Extract the [X, Y] coordinate from the center of the cell holding the provided text.  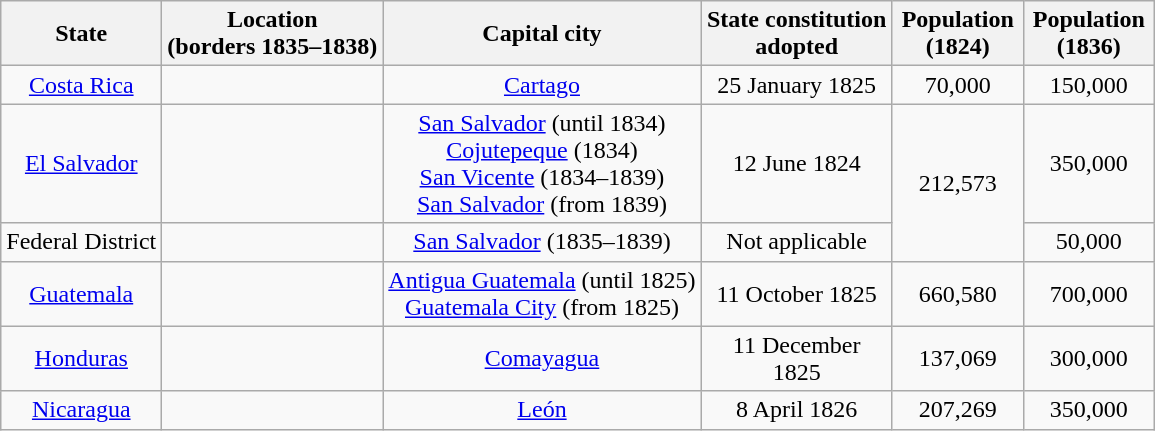
660,580 [958, 294]
San Salvador (until 1834)Cojutepeque (1834)San Vicente (1834–1839)San Salvador (from 1839) [542, 164]
Population(1824) [958, 34]
Capital city [542, 34]
50,000 [1088, 242]
8 April 1826 [796, 410]
Nicaragua [82, 410]
11 December 1825 [796, 358]
207,269 [958, 410]
Honduras [82, 358]
Cartago [542, 85]
Comayagua [542, 358]
State [82, 34]
212,573 [958, 182]
Federal District [82, 242]
Costa Rica [82, 85]
Antigua Guatemala (until 1825)Guatemala City (from 1825) [542, 294]
Not applicable [796, 242]
150,000 [1088, 85]
State constitutionadopted [796, 34]
Population(1836) [1088, 34]
300,000 [1088, 358]
70,000 [958, 85]
25 January 1825 [796, 85]
137,069 [958, 358]
León [542, 410]
12 June 1824 [796, 164]
El Salvador [82, 164]
700,000 [1088, 294]
San Salvador (1835–1839) [542, 242]
Location(borders 1835–1838) [272, 34]
11 October 1825 [796, 294]
Guatemala [82, 294]
